Find where the given text appears and provide that cell's center as [x, y] coordinate. 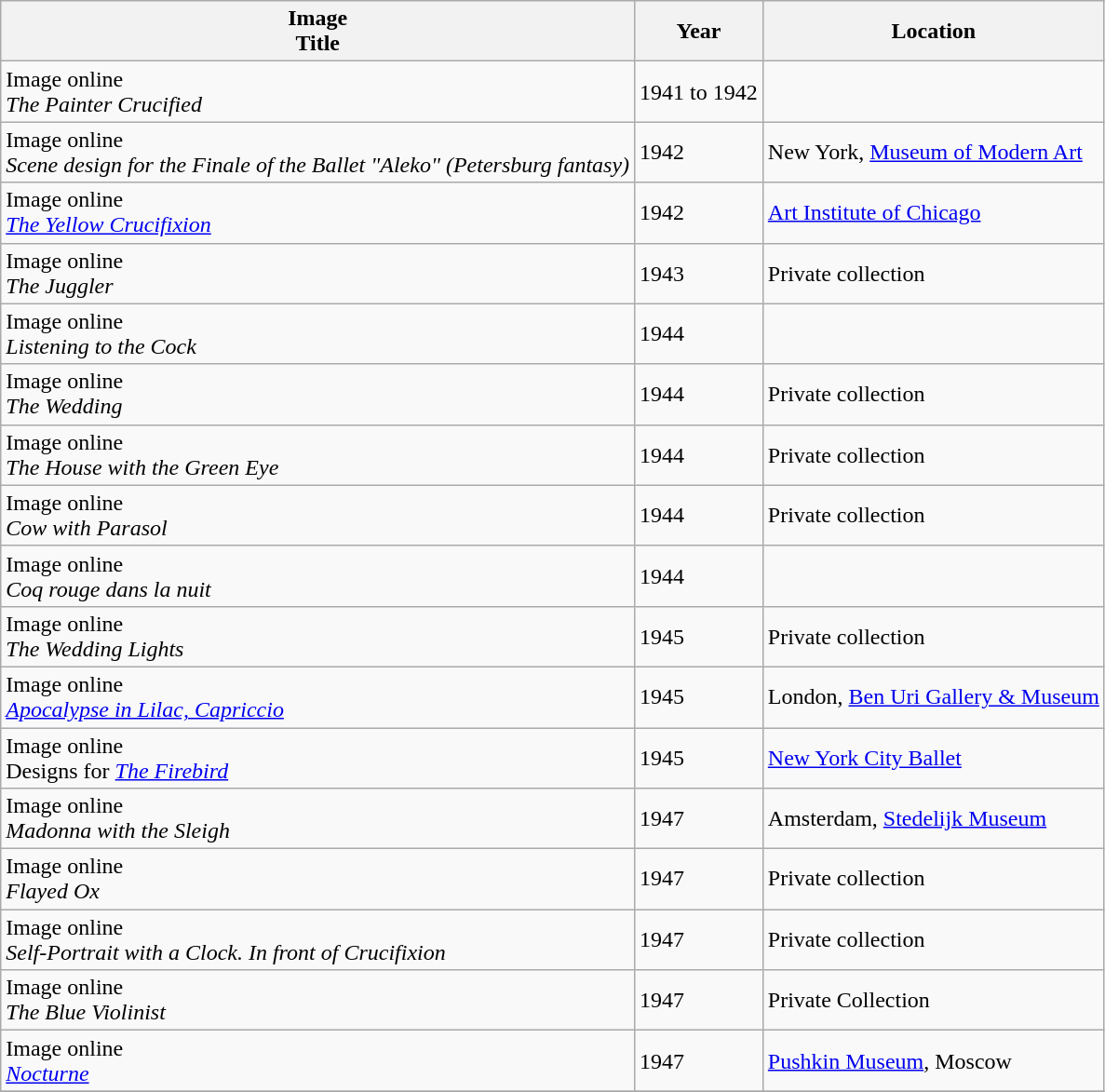
Image onlineThe Wedding [318, 395]
Location [933, 32]
New York, Museum of Modern Art [933, 153]
Image onlineFlayed Ox [318, 879]
Image onlineMadonna with the Sleigh [318, 819]
Art Institute of Chicago [933, 212]
1941 to 1942 [699, 91]
Image onlineListening to the Cock [318, 333]
Image onlineDesigns for The Firebird [318, 758]
1943 [699, 274]
Image onlineScene design for the Finale of the Ballet "Aleko" (Petersburg fantasy) [318, 153]
Amsterdam, Stedelijk Museum [933, 819]
New York City Ballet [933, 758]
Image onlineThe Blue Violinist [318, 1000]
Pushkin Museum, Moscow [933, 1061]
Private Collection [933, 1000]
Image onlineSelf-Portrait with a Clock. In front of Crucifixion [318, 940]
Image onlineThe Juggler [318, 274]
Year [699, 32]
Image onlineApocalypse in Lilac, Capriccio [318, 696]
Image onlineThe House with the Green Eye [318, 454]
ImageTitle [318, 32]
London, Ben Uri Gallery & Museum [933, 696]
Image onlineCoq rouge dans la nuit [318, 575]
Image onlineThe Wedding Lights [318, 637]
Image onlineNocturne [318, 1061]
Image onlineCow with Parasol [318, 516]
Image onlineThe Painter Crucified [318, 91]
Image onlineThe Yellow Crucifixion [318, 212]
